Locate the cell with the specified text and output its (x, y) center coordinate. 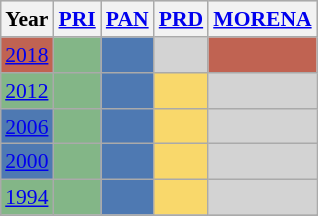
MORENA (262, 19)
2000 (26, 162)
Year (26, 19)
PRD (181, 19)
2018 (26, 55)
2012 (26, 91)
PAN (128, 19)
1994 (26, 197)
2006 (26, 126)
PRI (76, 19)
